Capture the cell that displays the provided text and extract its (X, Y) central coordinate. 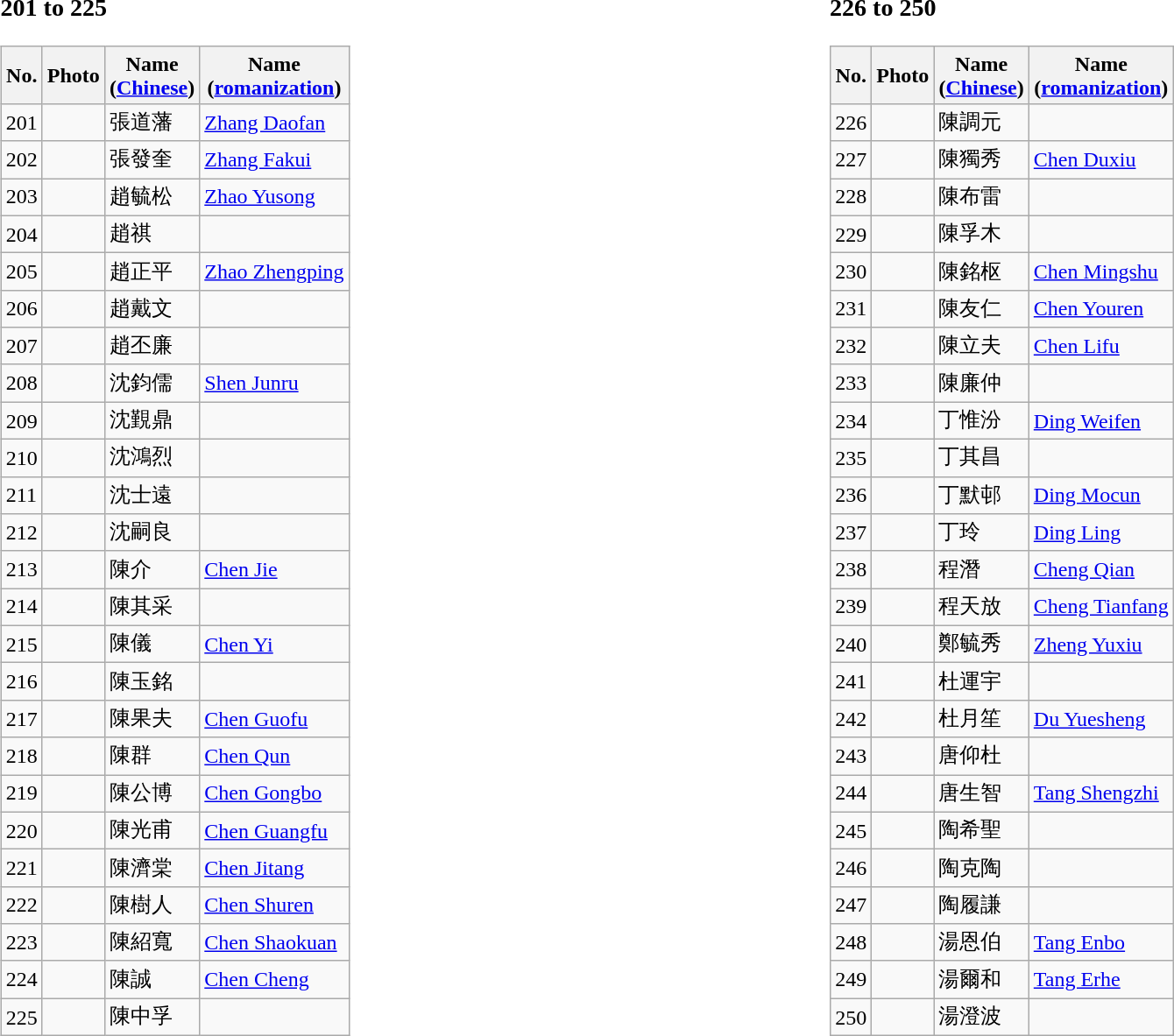
246 (852, 869)
242 (852, 718)
209 (21, 420)
陶克陶 (981, 869)
221 (21, 869)
陳紹寬 (152, 942)
杜運宇 (981, 681)
205 (21, 271)
湯爾和 (981, 979)
224 (21, 979)
Ding Ling (1100, 532)
唐仰杜 (981, 757)
沈覲鼎 (152, 420)
231 (852, 308)
Shen Junru (274, 384)
陳銘枢 (981, 271)
Du Yuesheng (1100, 718)
丁其昌 (981, 459)
Ding Weifen (1100, 420)
Tang Enbo (1100, 942)
239 (852, 608)
211 (21, 496)
程潛 (981, 569)
Zheng Yuxiu (1100, 645)
207 (21, 347)
陳果夫 (152, 718)
陳立夫 (981, 347)
223 (21, 942)
杜月笙 (981, 718)
趙正平 (152, 271)
程天放 (981, 608)
陳玉銘 (152, 681)
沈嗣良 (152, 532)
陳布雷 (981, 198)
241 (852, 681)
233 (852, 384)
236 (852, 496)
丁玲 (981, 532)
陳孚木 (981, 235)
陶履謙 (981, 906)
沈鴻烈 (152, 459)
219 (21, 793)
鄭毓秀 (981, 645)
陳儀 (152, 645)
202 (21, 159)
Chen Cheng (274, 979)
陳群 (152, 757)
218 (21, 757)
217 (21, 718)
陳樹人 (152, 906)
趙毓松 (152, 198)
陳光甫 (152, 830)
240 (852, 645)
陳其采 (152, 608)
250 (852, 1018)
陳介 (152, 569)
丁惟汾 (981, 420)
陶希聖 (981, 830)
陳濟棠 (152, 869)
Chen Youren (1100, 308)
208 (21, 384)
237 (852, 532)
丁默邨 (981, 496)
225 (21, 1018)
Chen Guangfu (274, 830)
Chen Guofu (274, 718)
陳公博 (152, 793)
201 (21, 123)
Zhang Fakui (274, 159)
Ding Mocun (1100, 496)
220 (21, 830)
228 (852, 198)
215 (21, 645)
243 (852, 757)
222 (21, 906)
陳中孚 (152, 1018)
226 (852, 123)
Chen Gongbo (274, 793)
陳調元 (981, 123)
212 (21, 532)
234 (852, 420)
Zhang Daofan (274, 123)
230 (852, 271)
214 (21, 608)
203 (21, 198)
204 (21, 235)
Chen Duxiu (1100, 159)
趙戴文 (152, 308)
249 (852, 979)
210 (21, 459)
湯澄波 (981, 1018)
湯恩伯 (981, 942)
227 (852, 159)
陳廉仲 (981, 384)
244 (852, 793)
Chen Jitang (274, 869)
Tang Shengzhi (1100, 793)
陳友仁 (981, 308)
陳誠 (152, 979)
238 (852, 569)
Chen Qun (274, 757)
247 (852, 906)
Chen Shuren (274, 906)
Chen Mingshu (1100, 271)
趙祺 (152, 235)
229 (852, 235)
陳獨秀 (981, 159)
216 (21, 681)
Chen Jie (274, 569)
趙丕廉 (152, 347)
唐生智 (981, 793)
Cheng Qian (1100, 569)
Zhao Zhengping (274, 271)
206 (21, 308)
Chen Shaokuan (274, 942)
232 (852, 347)
張發奎 (152, 159)
沈士遠 (152, 496)
213 (21, 569)
245 (852, 830)
235 (852, 459)
Chen Yi (274, 645)
248 (852, 942)
Zhao Yusong (274, 198)
Tang Erhe (1100, 979)
張道藩 (152, 123)
Chen Lifu (1100, 347)
沈鈞儒 (152, 384)
Cheng Tianfang (1100, 608)
